Locate the cell with the specified text and output its (x, y) center coordinate. 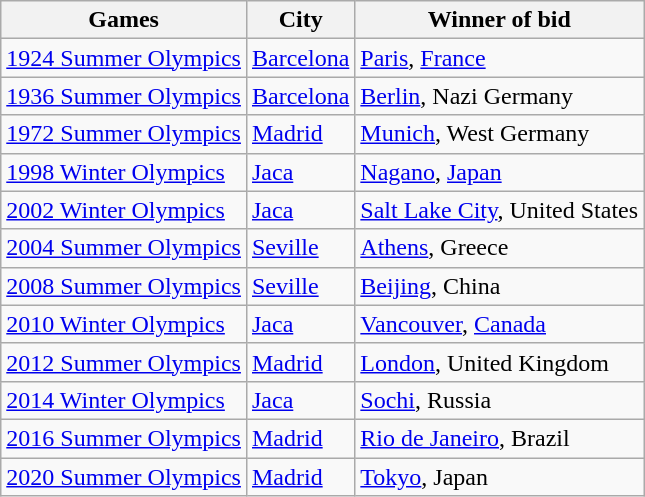
Winner of bid (500, 20)
2008 Summer Olympics (124, 286)
Games (124, 20)
London, United Kingdom (500, 362)
Vancouver, Canada (500, 324)
2014 Winter Olympics (124, 400)
1972 Summer Olympics (124, 134)
1924 Summer Olympics (124, 58)
2020 Summer Olympics (124, 477)
Paris, France (500, 58)
2016 Summer Olympics (124, 438)
2002 Winter Olympics (124, 210)
Salt Lake City, United States (500, 210)
2004 Summer Olympics (124, 248)
Nagano, Japan (500, 172)
City (300, 20)
Sochi, Russia (500, 400)
1936 Summer Olympics (124, 96)
2012 Summer Olympics (124, 362)
Athens, Greece (500, 248)
2010 Winter Olympics (124, 324)
Berlin, Nazi Germany (500, 96)
Munich, West Germany (500, 134)
Beijing, China (500, 286)
Tokyo, Japan (500, 477)
1998 Winter Olympics (124, 172)
Rio de Janeiro, Brazil (500, 438)
